Extract the (X, Y) coordinate from the center of the cell holding the provided text.  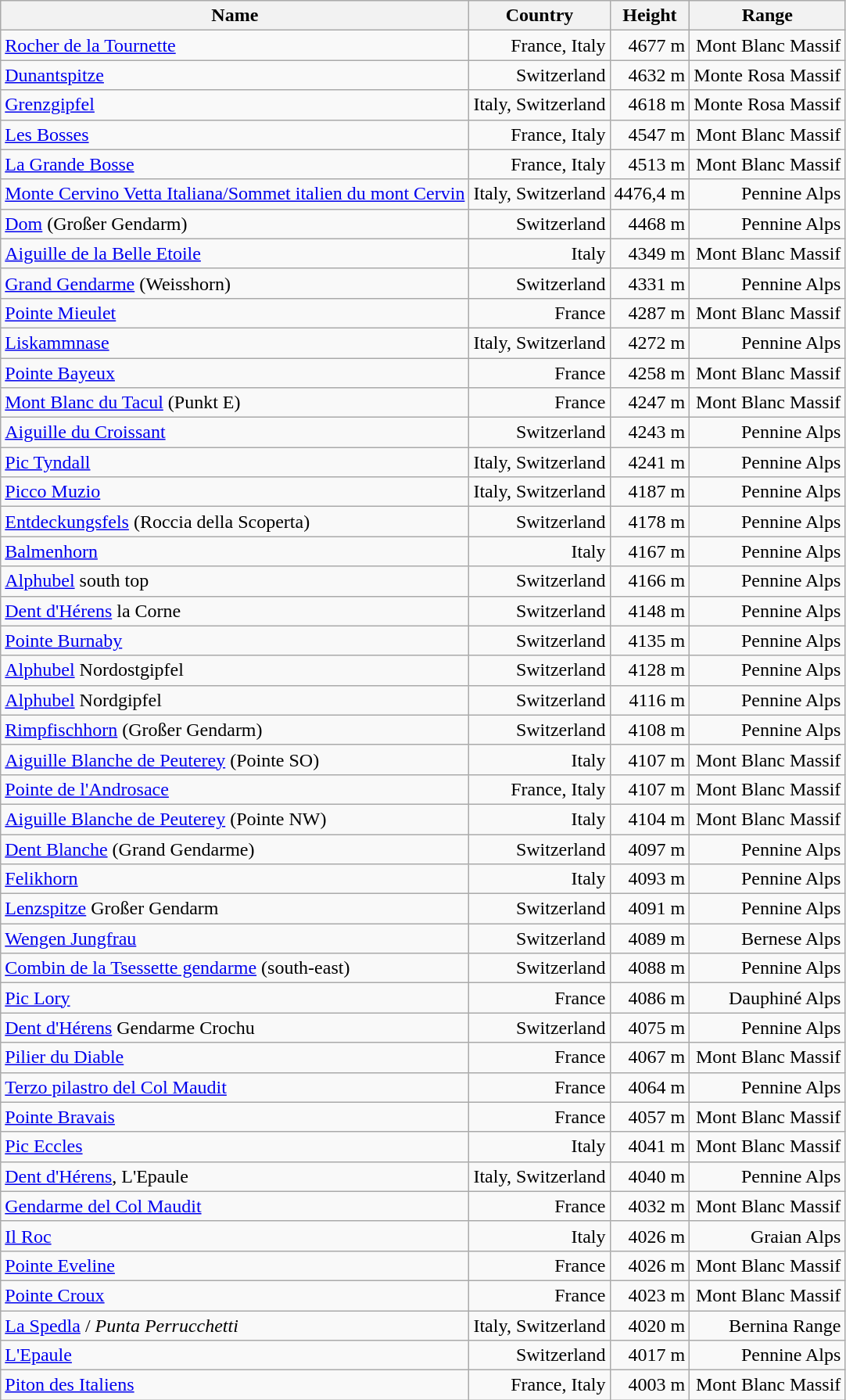
Dent d'Hérens, L'Epaule (235, 1176)
4086 m (650, 998)
Liskammnase (235, 343)
Bernina Range (768, 1326)
Pointe Bayeux (235, 373)
4116 m (650, 700)
Graian Alps (768, 1236)
Pointe Croux (235, 1295)
Range (768, 16)
4178 m (650, 522)
4023 m (650, 1295)
Grand Gendarme (Weisshorn) (235, 283)
4513 m (650, 164)
Rocher de la Tournette (235, 45)
Aiguille Blanche de Peuterey (Pointe NW) (235, 819)
4476,4 m (650, 194)
4088 m (650, 968)
4091 m (650, 909)
4017 m (650, 1355)
4032 m (650, 1206)
Rimpfischhorn (Großer Gendarm) (235, 730)
Pic Lory (235, 998)
Picco Muzio (235, 492)
4677 m (650, 45)
4468 m (650, 224)
Felikhorn (235, 879)
Pointe Mieulet (235, 313)
4041 m (650, 1147)
Alphubel Nordgipfel (235, 700)
Pointe Bravais (235, 1117)
4349 m (650, 253)
Terzo pilastro del Col Maudit (235, 1087)
Dent d'Hérens la Corne (235, 611)
4618 m (650, 105)
Aiguille Blanche de Peuterey (Pointe SO) (235, 759)
Il Roc (235, 1236)
Name (235, 16)
Pilier du Diable (235, 1057)
Combin de la Tsessette gendarme (south-east) (235, 968)
Monte Cervino Vetta Italiana/Sommet italien du mont Cervin (235, 194)
L'Epaule (235, 1355)
Dauphiné Alps (768, 998)
Les Bosses (235, 135)
Pointe de l'Androsace (235, 789)
Pic Eccles (235, 1147)
4064 m (650, 1087)
4272 m (650, 343)
Dunantspitze (235, 75)
4148 m (650, 611)
Dent d'Hérens Gendarme Crochu (235, 1028)
4097 m (650, 849)
Height (650, 16)
Gendarme del Col Maudit (235, 1206)
4331 m (650, 283)
4003 m (650, 1385)
Country (540, 16)
4243 m (650, 433)
4075 m (650, 1028)
4258 m (650, 373)
Alphubel south top (235, 581)
Piton des Italiens (235, 1385)
Mont Blanc du Tacul (Punkt E) (235, 403)
4020 m (650, 1326)
4128 m (650, 670)
4187 m (650, 492)
4057 m (650, 1117)
4632 m (650, 75)
4241 m (650, 462)
Lenzspitze Großer Gendarm (235, 909)
Pointe Burnaby (235, 641)
4547 m (650, 135)
4287 m (650, 313)
Bernese Alps (768, 939)
La Spedla / Punta Perrucchetti (235, 1326)
4093 m (650, 879)
4166 m (650, 581)
4247 m (650, 403)
Dom (Großer Gendarm) (235, 224)
Pointe Eveline (235, 1265)
4104 m (650, 819)
Dent Blanche (Grand Gendarme) (235, 849)
4089 m (650, 939)
4040 m (650, 1176)
4108 m (650, 730)
Alphubel Nordostgipfel (235, 670)
Aiguille de la Belle Etoile (235, 253)
Grenzgipfel (235, 105)
Pic Tyndall (235, 462)
4067 m (650, 1057)
4167 m (650, 551)
Aiguille du Croissant (235, 433)
Entdeckungsfels (Roccia della Scoperta) (235, 522)
Balmenhorn (235, 551)
Wengen Jungfrau (235, 939)
4135 m (650, 641)
La Grande Bosse (235, 164)
